Return (x, y) of the center of cell containing provided text 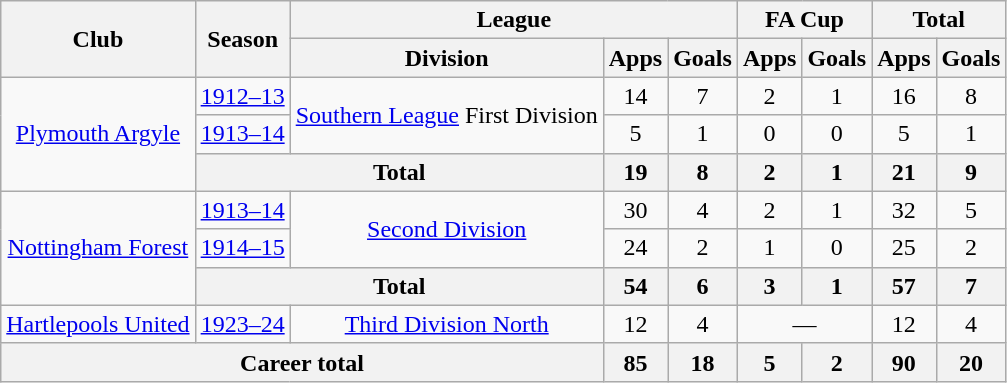
54 (635, 286)
14 (635, 96)
18 (703, 362)
25 (904, 248)
16 (904, 96)
Second Division (446, 229)
1912–13 (242, 96)
6 (703, 286)
9 (971, 172)
3 (769, 286)
Third Division North (446, 324)
Hartlepools United (98, 324)
21 (904, 172)
Southern League First Division (446, 115)
Division (446, 58)
1914–15 (242, 248)
30 (635, 210)
Career total (302, 362)
24 (635, 248)
1923–24 (242, 324)
90 (904, 362)
57 (904, 286)
Nottingham Forest (98, 248)
Plymouth Argyle (98, 134)
― (804, 324)
League (514, 20)
Club (98, 39)
Season (242, 39)
FA Cup (804, 20)
32 (904, 210)
85 (635, 362)
20 (971, 362)
19 (635, 172)
